Extract the (x, y) coordinate from the center of the cell holding the provided text.  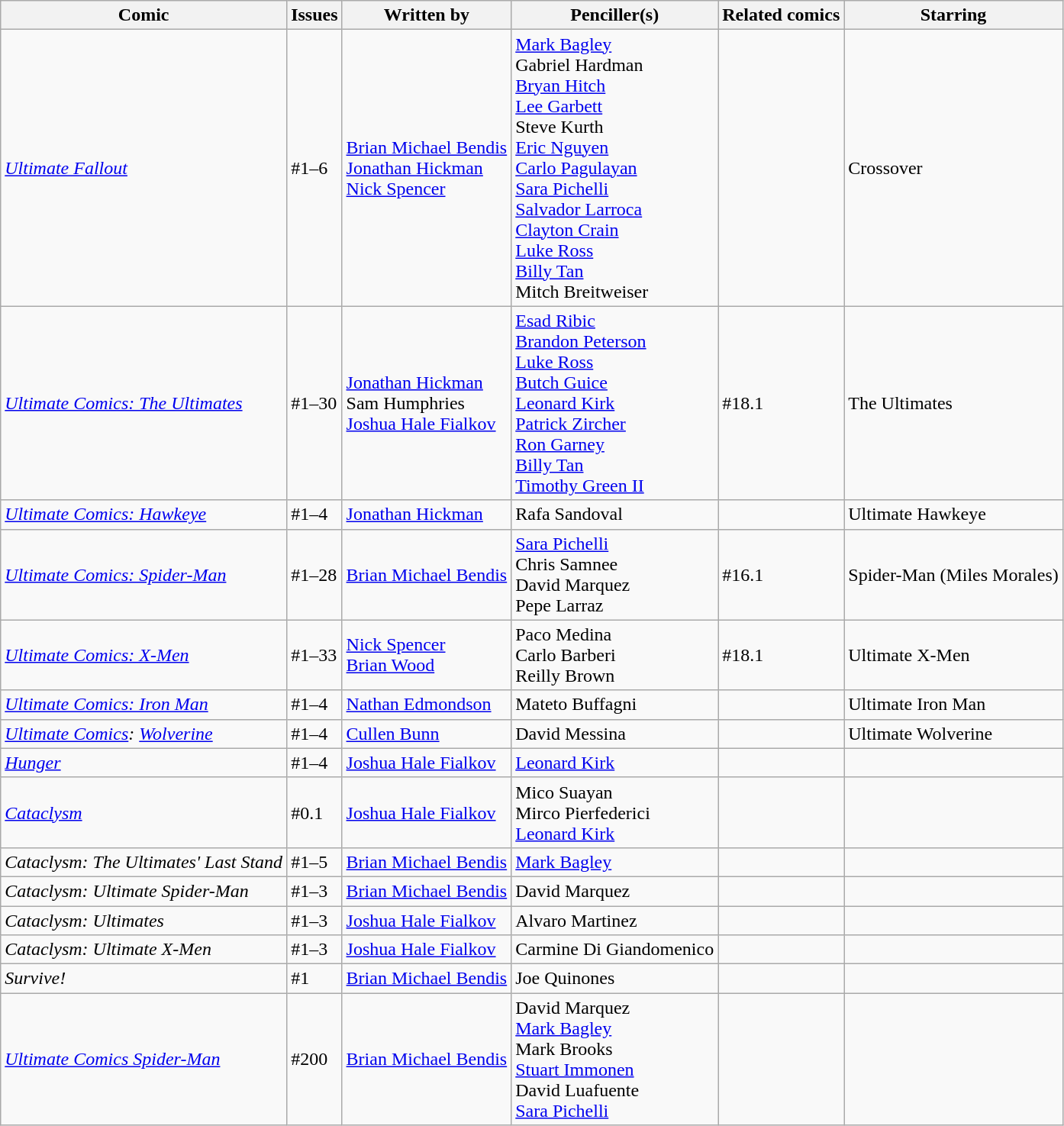
Mico SuayanMirco PierfedericiLeonard Kirk (615, 812)
Brian Michael Bendis Jonathan HickmanNick Spencer (427, 168)
Sara PichelliChris SamneeDavid MarquezPepe Larraz (615, 574)
Cataclysm: The Ultimates' Last Stand (143, 862)
Ultimate Comics: Wolverine (143, 734)
#1–33 (314, 655)
Written by (427, 15)
Cataclysm (143, 812)
#1–30 (314, 403)
David Marquez (615, 891)
Nick Spencer Brian Wood (427, 655)
Cullen Bunn (427, 734)
Cataclysm: Ultimate Spider-Man (143, 891)
Carmine Di Giandomenico (615, 950)
Related comics (782, 15)
Ultimate Comics: Iron Man (143, 705)
Rafa Sandoval (615, 515)
Survive! (143, 979)
Paco Medina Carlo Barberi Reilly Brown (615, 655)
The Ultimates (954, 403)
Ultimate Comics: X-Men (143, 655)
Penciller(s) (615, 15)
David Messina (615, 734)
Joe Quinones (615, 979)
Ultimate Comics: Hawkeye (143, 515)
David MarquezMark BagleyMark BrooksStuart ImmonenDavid LuafuenteSara Pichelli (615, 1060)
Spider-Man (Miles Morales) (954, 574)
Ultimate Comics: The Ultimates (143, 403)
Alvaro Martinez (615, 920)
Nathan Edmondson (427, 705)
#0.1 (314, 812)
Esad Ribic Brandon Peterson Luke Ross Butch Guice Leonard Kirk Patrick Zircher Ron Garney Billy Tan Timothy Green II (615, 403)
Starring (954, 15)
Ultimate Hawkeye (954, 515)
#200 (314, 1060)
#16.1 (782, 574)
Ultimate Comics Spider-Man (143, 1060)
Ultimate Wolverine (954, 734)
Ultimate Iron Man (954, 705)
Cataclysm: Ultimates (143, 920)
#1–28 (314, 574)
#1–6 (314, 168)
Ultimate Comics: Spider-Man (143, 574)
Cataclysm: Ultimate X-Men (143, 950)
#1–5 (314, 862)
Comic (143, 15)
Jonathan Hickman (427, 515)
Leonard Kirk (615, 763)
Ultimate X-Men (954, 655)
Crossover (954, 168)
#1 (314, 979)
Mark Bagley (615, 862)
Mateto Buffagni (615, 705)
Hunger (143, 763)
Ultimate Fallout (143, 168)
Issues (314, 15)
Jonathan Hickman Sam Humphries Joshua Hale Fialkov (427, 403)
